Return the (X, Y) coordinate for the center point of the cell that contains the specified text.  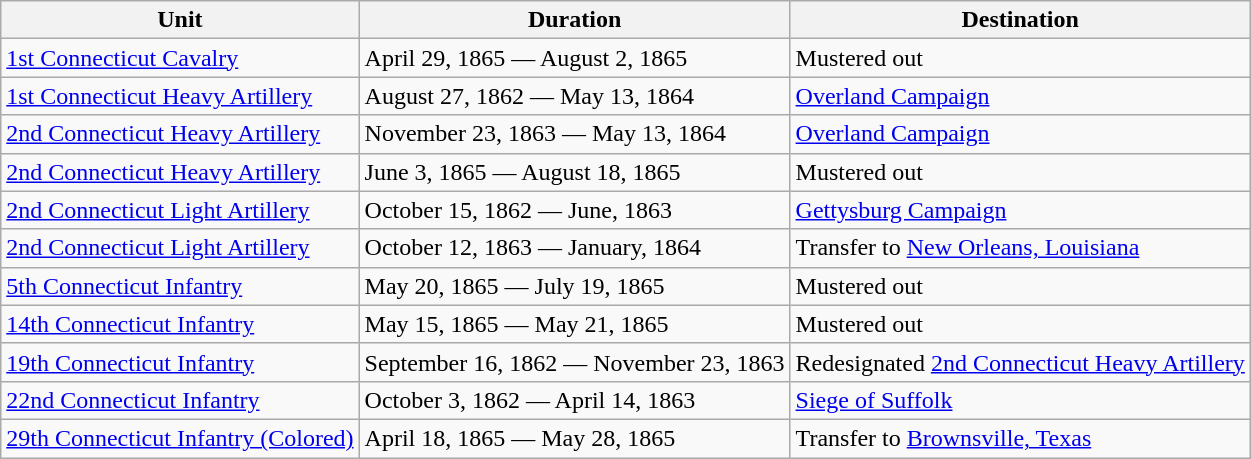
29th Connecticut Infantry (Colored) (180, 438)
Siege of Suffolk (1020, 400)
October 15, 1862 — June, 1863 (574, 210)
April 29, 1865 — August 2, 1865 (574, 58)
June 3, 1865 — August 18, 1865 (574, 172)
14th Connecticut Infantry (180, 324)
May 15, 1865 — May 21, 1865 (574, 324)
Redesignated 2nd Connecticut Heavy Artillery (1020, 362)
Transfer to New Orleans, Louisiana (1020, 248)
1st Connecticut Heavy Artillery (180, 96)
1st Connecticut Cavalry (180, 58)
22nd Connecticut Infantry (180, 400)
November 23, 1863 — May 13, 1864 (574, 134)
Duration (574, 20)
Unit (180, 20)
August 27, 1862 — May 13, 1864 (574, 96)
Destination (1020, 20)
September 16, 1862 — November 23, 1863 (574, 362)
Gettysburg Campaign (1020, 210)
May 20, 1865 — July 19, 1865 (574, 286)
Transfer to Brownsville, Texas (1020, 438)
19th Connecticut Infantry (180, 362)
5th Connecticut Infantry (180, 286)
October 3, 1862 — April 14, 1863 (574, 400)
October 12, 1863 — January, 1864 (574, 248)
April 18, 1865 — May 28, 1865 (574, 438)
